From the cell containing the given text, extract its center point as (x, y) coordinate. 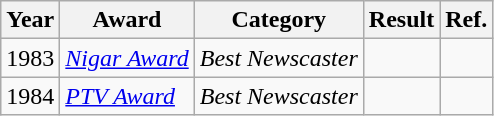
1983 (30, 58)
PTV Award (127, 96)
Nigar Award (127, 58)
1984 (30, 96)
Award (127, 20)
Year (30, 20)
Result (401, 20)
Ref. (466, 20)
Category (278, 20)
